Locate the cell with the specified text and output its [x, y] center coordinate. 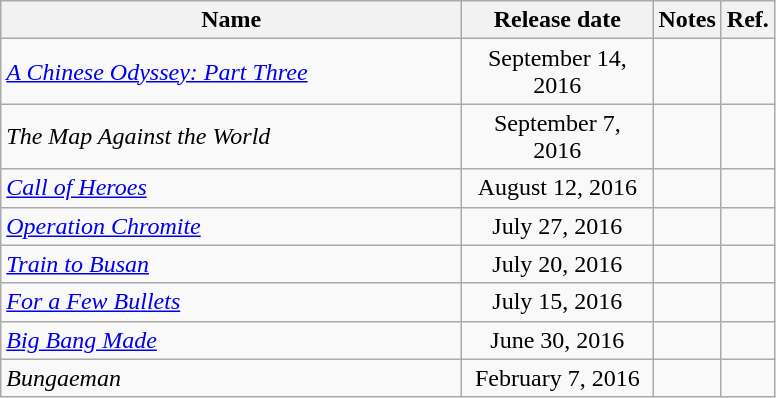
Big Bang Made [232, 340]
Train to Busan [232, 264]
July 27, 2016 [558, 226]
Bungaeman [232, 378]
Name [232, 20]
July 20, 2016 [558, 264]
For a Few Bullets [232, 302]
June 30, 2016 [558, 340]
Notes [687, 20]
Operation Chromite [232, 226]
August 12, 2016 [558, 188]
September 7, 2016 [558, 136]
February 7, 2016 [558, 378]
Release date [558, 20]
The Map Against the World [232, 136]
Call of Heroes [232, 188]
July 15, 2016 [558, 302]
September 14, 2016 [558, 72]
A Chinese Odyssey: Part Three [232, 72]
Ref. [748, 20]
